Output the (X, Y) coordinate of the center of the cell containing the given text.  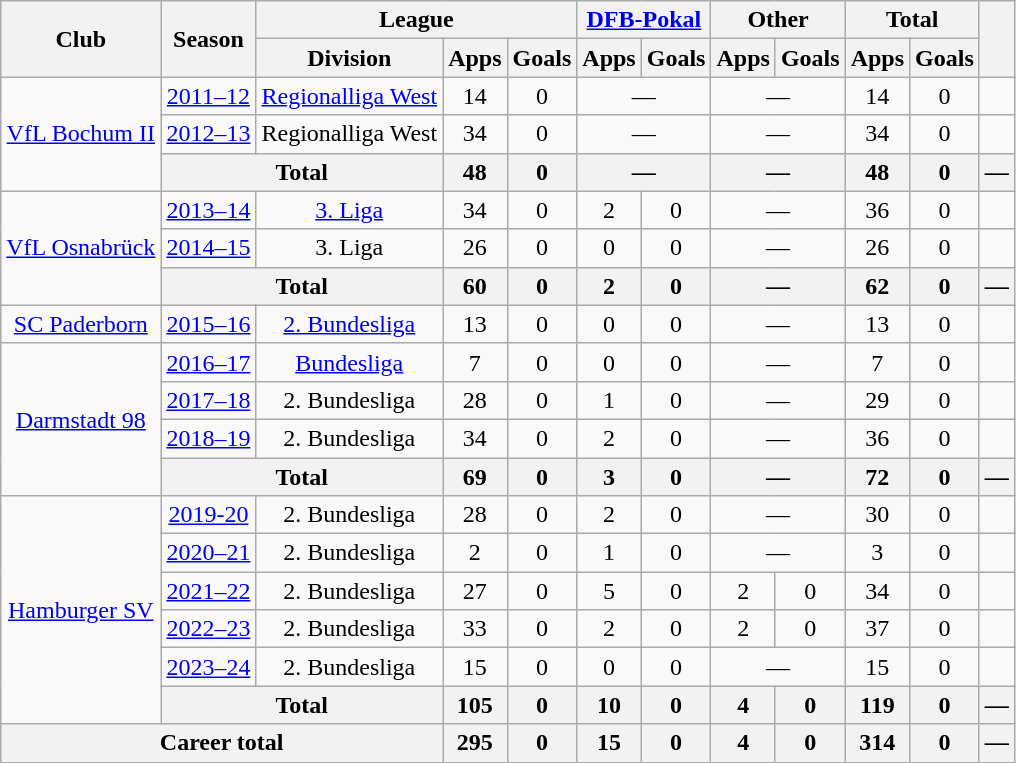
2012–13 (208, 134)
29 (877, 400)
10 (609, 705)
Season (208, 39)
2018–19 (208, 438)
105 (475, 705)
27 (475, 591)
2016–17 (208, 362)
Bundesliga (350, 362)
60 (475, 286)
Division (350, 58)
2022–23 (208, 629)
2011–12 (208, 96)
VfL Osnabrück (81, 248)
SC Paderborn (81, 324)
2017–18 (208, 400)
2021–22 (208, 591)
119 (877, 705)
2014–15 (208, 248)
Other (778, 20)
33 (475, 629)
69 (475, 477)
314 (877, 743)
30 (877, 515)
Club (81, 39)
2015–16 (208, 324)
295 (475, 743)
League (416, 20)
Hamburger SV (81, 610)
VfL Bochum II (81, 134)
2020–21 (208, 553)
37 (877, 629)
2019-20 (208, 515)
Career total (222, 743)
2013–14 (208, 210)
62 (877, 286)
2023–24 (208, 667)
72 (877, 477)
Darmstadt 98 (81, 419)
5 (609, 591)
DFB-Pokal (644, 20)
